Locate the cell with the specified text and output its [x, y] center coordinate. 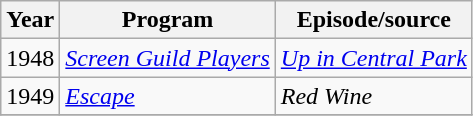
Program [168, 20]
Escape [168, 96]
Up in Central Park [374, 58]
1949 [30, 96]
Screen Guild Players [168, 58]
1948 [30, 58]
Episode/source [374, 20]
Year [30, 20]
Red Wine [374, 96]
